From the cell containing the given text, extract its center point as [X, Y] coordinate. 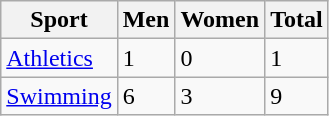
0 [220, 58]
9 [297, 96]
Swimming [59, 96]
3 [220, 96]
Total [297, 20]
Athletics [59, 58]
Women [220, 20]
6 [146, 96]
Sport [59, 20]
Men [146, 20]
